For the text-containing cell, return its midpoint in [x, y] coordinate format. 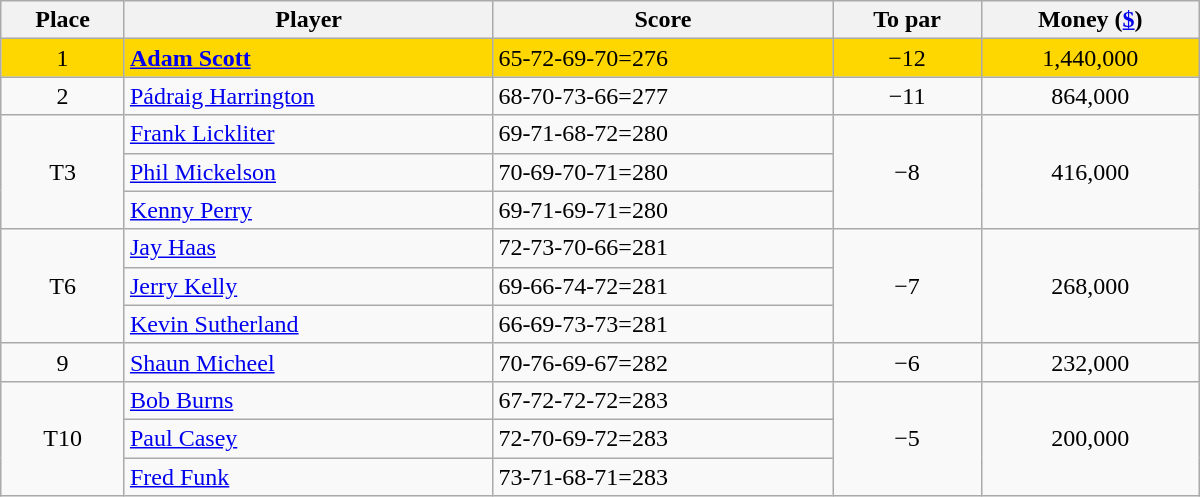
65-72-69-70=276 [663, 58]
T10 [63, 438]
70-76-69-67=282 [663, 362]
Adam Scott [308, 58]
−8 [907, 172]
To par [907, 20]
1,440,000 [1090, 58]
Money ($) [1090, 20]
Kevin Sutherland [308, 324]
Bob Burns [308, 400]
69-66-74-72=281 [663, 286]
T3 [63, 172]
Place [63, 20]
−5 [907, 438]
66-69-73-73=281 [663, 324]
73-71-68-71=283 [663, 477]
Pádraig Harrington [308, 96]
232,000 [1090, 362]
Jerry Kelly [308, 286]
−12 [907, 58]
268,000 [1090, 286]
Jay Haas [308, 248]
416,000 [1090, 172]
Frank Lickliter [308, 134]
Phil Mickelson [308, 172]
9 [63, 362]
70-69-70-71=280 [663, 172]
72-73-70-66=281 [663, 248]
Fred Funk [308, 477]
68-70-73-66=277 [663, 96]
Player [308, 20]
69-71-69-71=280 [663, 210]
Score [663, 20]
69-71-68-72=280 [663, 134]
Paul Casey [308, 438]
Shaun Micheel [308, 362]
−11 [907, 96]
−7 [907, 286]
864,000 [1090, 96]
200,000 [1090, 438]
Kenny Perry [308, 210]
72-70-69-72=283 [663, 438]
67-72-72-72=283 [663, 400]
−6 [907, 362]
T6 [63, 286]
2 [63, 96]
1 [63, 58]
